Scan for the cell matching the given text and deliver its (x, y) coordinate at center. 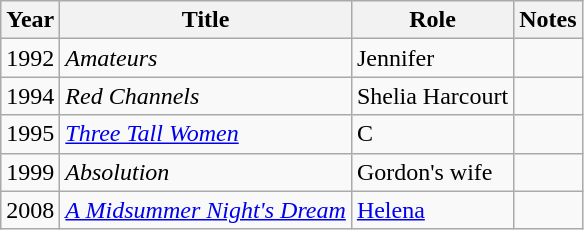
Absolution (206, 172)
1995 (30, 134)
2008 (30, 210)
Helena (432, 210)
Amateurs (206, 58)
Jennifer (432, 58)
A Midsummer Night's Dream (206, 210)
Red Channels (206, 96)
C (432, 134)
Three Tall Women (206, 134)
Shelia Harcourt (432, 96)
Gordon's wife (432, 172)
Year (30, 20)
1999 (30, 172)
1992 (30, 58)
Role (432, 20)
1994 (30, 96)
Notes (548, 20)
Title (206, 20)
